Provide the (X, Y) coordinate of the cell's center where the given text is located.  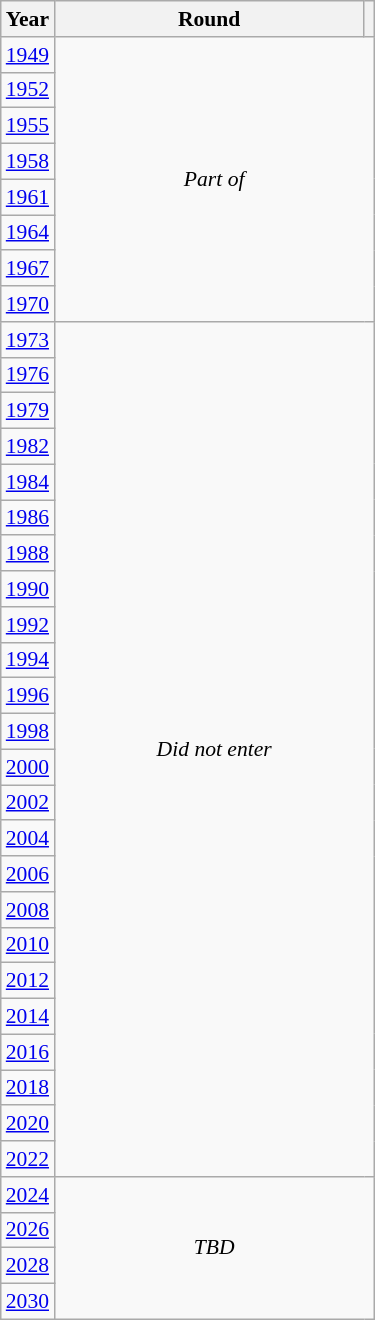
1967 (28, 269)
1990 (28, 589)
1984 (28, 482)
1994 (28, 660)
2026 (28, 1230)
1976 (28, 375)
2018 (28, 1088)
2008 (28, 910)
1964 (28, 233)
2024 (28, 1195)
TBD (214, 1248)
2000 (28, 767)
1952 (28, 90)
1973 (28, 340)
2016 (28, 1052)
1992 (28, 625)
Part of (214, 180)
2030 (28, 1302)
1958 (28, 162)
1988 (28, 554)
Did not enter (214, 750)
1949 (28, 55)
2020 (28, 1124)
1961 (28, 197)
1986 (28, 518)
1996 (28, 696)
2028 (28, 1266)
2014 (28, 1017)
1982 (28, 447)
1970 (28, 304)
2004 (28, 839)
1955 (28, 126)
2006 (28, 874)
2012 (28, 981)
Year (28, 19)
2022 (28, 1159)
1998 (28, 732)
2010 (28, 945)
1979 (28, 411)
2002 (28, 803)
Round (209, 19)
